Scan for the cell matching the given text and deliver its [x, y] coordinate at center. 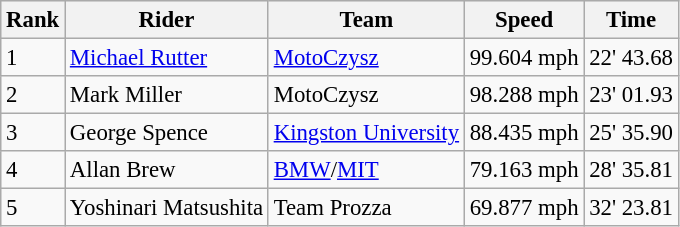
4 [33, 170]
Kingston University [366, 133]
79.163 mph [524, 170]
Rank [33, 20]
32' 23.81 [631, 208]
Team [366, 20]
Mark Miller [167, 95]
3 [33, 133]
Michael Rutter [167, 58]
28' 35.81 [631, 170]
1 [33, 58]
69.877 mph [524, 208]
22' 43.68 [631, 58]
Speed [524, 20]
25' 35.90 [631, 133]
Rider [167, 20]
BMW/MIT [366, 170]
99.604 mph [524, 58]
Yoshinari Matsushita [167, 208]
2 [33, 95]
Team Prozza [366, 208]
Allan Brew [167, 170]
Time [631, 20]
23' 01.93 [631, 95]
98.288 mph [524, 95]
George Spence [167, 133]
5 [33, 208]
88.435 mph [524, 133]
